Return [X, Y] of the center of cell containing provided text 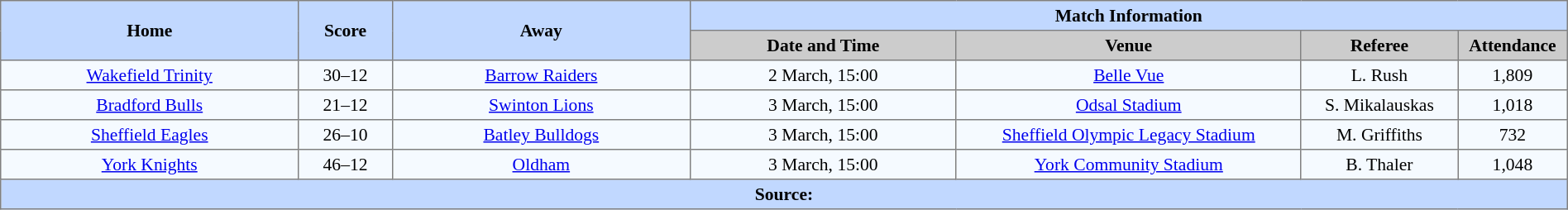
Belle Vue [1128, 75]
2 March, 15:00 [823, 75]
M. Griffiths [1379, 135]
Odsal Stadium [1128, 105]
30–12 [346, 75]
Source: [784, 194]
Home [150, 31]
46–12 [346, 165]
B. Thaler [1379, 165]
Attendance [1513, 45]
L. Rush [1379, 75]
26–10 [346, 135]
Batley Bulldogs [541, 135]
S. Mikalauskas [1379, 105]
1,018 [1513, 105]
21–12 [346, 105]
Swinton Lions [541, 105]
Away [541, 31]
Match Information [1128, 16]
Venue [1128, 45]
Wakefield Trinity [150, 75]
York Knights [150, 165]
Date and Time [823, 45]
Sheffield Eagles [150, 135]
1,809 [1513, 75]
1,048 [1513, 165]
Score [346, 31]
Barrow Raiders [541, 75]
Referee [1379, 45]
Sheffield Olympic Legacy Stadium [1128, 135]
732 [1513, 135]
Oldham [541, 165]
Bradford Bulls [150, 105]
York Community Stadium [1128, 165]
